Extract the [X, Y] coordinate from the center of the cell holding the provided text.  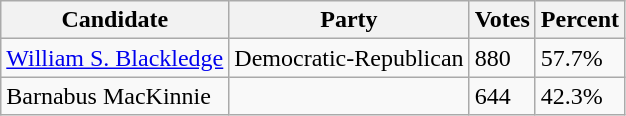
Barnabus MacKinnie [115, 96]
Percent [580, 20]
Votes [502, 20]
Democratic-Republican [349, 58]
42.3% [580, 96]
Party [349, 20]
57.7% [580, 58]
644 [502, 96]
880 [502, 58]
Candidate [115, 20]
William S. Blackledge [115, 58]
